Determine the [x, y] coordinate at the center of the cell enclosing the given text.  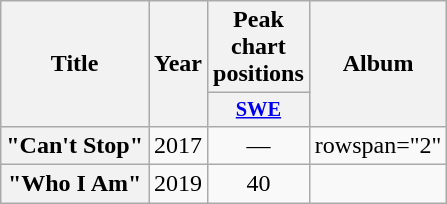
"Can't Stop" [75, 145]
"Who I Am" [75, 184]
40 [259, 184]
2017 [178, 145]
SWE [259, 110]
Title [75, 64]
Peak chart positions [259, 47]
rowspan="2" [378, 145]
2019 [178, 184]
Album [378, 64]
— [259, 145]
Year [178, 64]
